Output the [x, y] coordinate of the center of the cell containing the given text.  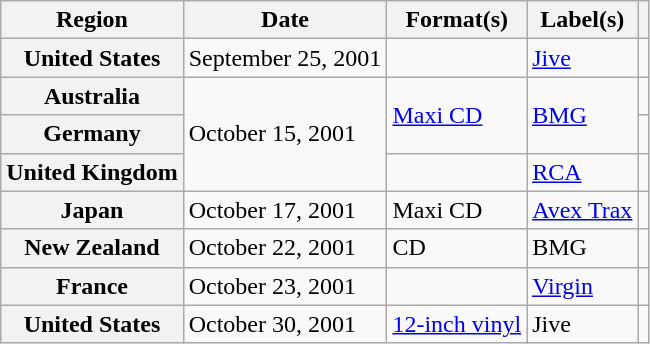
Virgin [582, 286]
October 17, 2001 [285, 210]
RCA [582, 172]
October 22, 2001 [285, 248]
October 30, 2001 [285, 324]
New Zealand [92, 248]
Date [285, 20]
October 23, 2001 [285, 286]
United Kingdom [92, 172]
October 15, 2001 [285, 134]
France [92, 286]
Japan [92, 210]
Australia [92, 96]
Region [92, 20]
12-inch vinyl [457, 324]
September 25, 2001 [285, 58]
Format(s) [457, 20]
Label(s) [582, 20]
Avex Trax [582, 210]
Germany [92, 134]
CD [457, 248]
